Output the [x, y] coordinate of the center of the cell containing the given text.  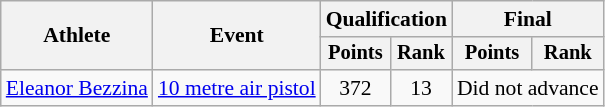
Did not advance [528, 88]
Athlete [77, 36]
13 [421, 88]
372 [356, 88]
Event [237, 36]
Final [528, 19]
10 metre air pistol [237, 88]
Qualification [386, 19]
Eleanor Bezzina [77, 88]
